Locate the cell with the specified text and output its (x, y) center coordinate. 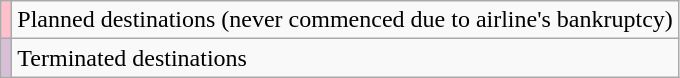
Planned destinations (never commenced due to airline's bankruptcy) (346, 20)
Terminated destinations (346, 58)
